Return the [x, y] coordinate for the center point of the cell that contains the specified text.  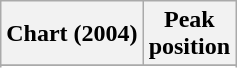
Chart (2004) [72, 34]
Peakposition [189, 34]
